Detect which cell encompasses the target text, then output its [X, Y] center coordinate. 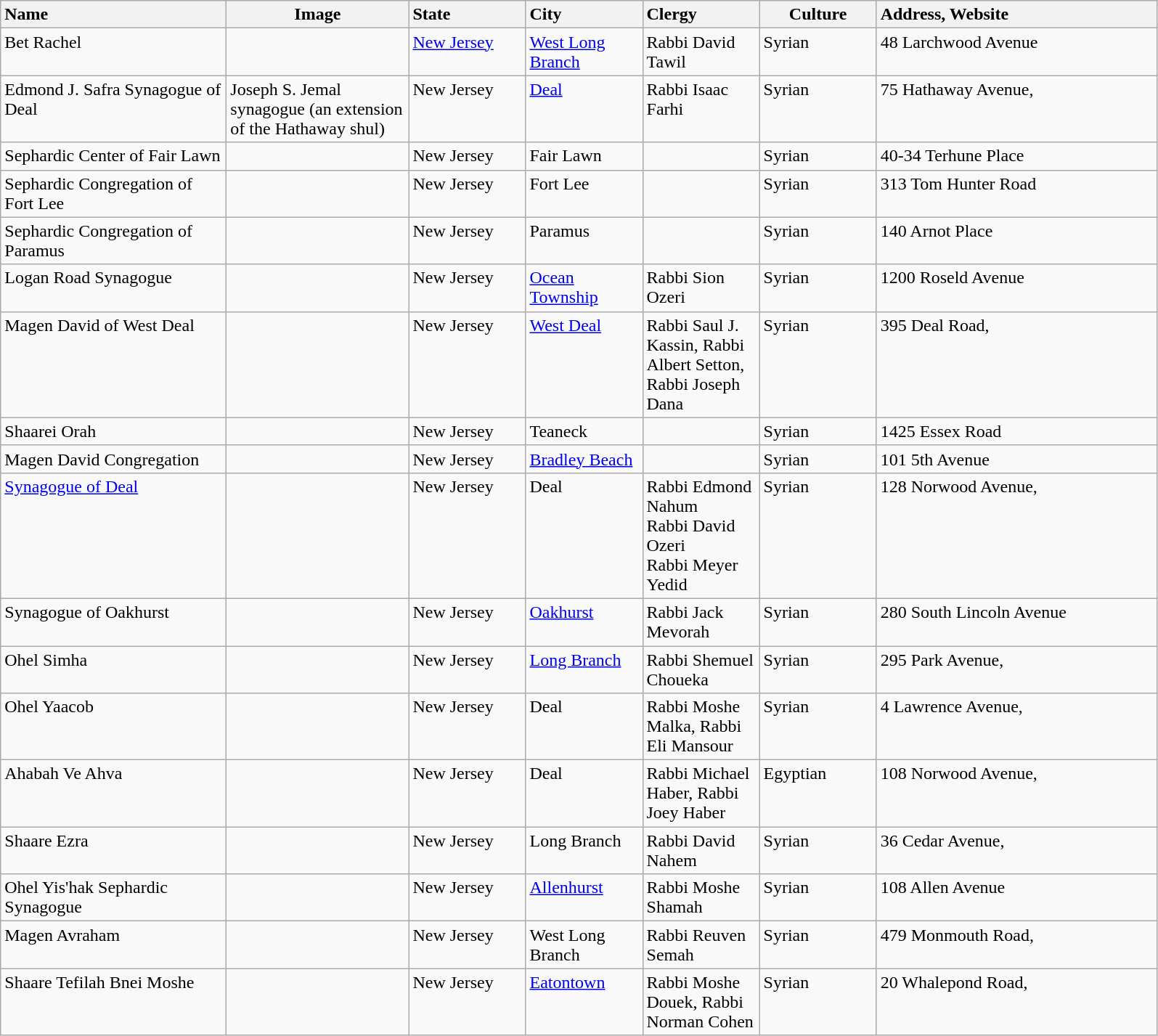
280 South Lincoln Avenue [1016, 621]
313 Tom Hunter Road [1016, 193]
Rabbi Shemuel Choueka [701, 669]
Egyptian [817, 794]
Sephardic Center of Fair Lawn [113, 156]
Ocean Township [584, 287]
395 Deal Road, [1016, 364]
Synagogue of Oakhurst [113, 621]
Rabbi Moshe Shamah [701, 897]
Rabbi Saul J. Kassin, Rabbi Albert Setton, Rabbi Joseph Dana [701, 364]
Shaare Ezra [113, 851]
Paramus [584, 241]
295 Park Avenue, [1016, 669]
Rabbi Jack Mevorah [701, 621]
20 Whalepond Road, [1016, 1002]
Edmond J. Safra Synagogue of Deal [113, 109]
Rabbi Isaac Farhi [701, 109]
Magen Avraham [113, 945]
Rabbi Moshe Douek, Rabbi Norman Cohen [701, 1002]
128 Norwood Avenue, [1016, 536]
City [584, 15]
Rabbi Edmond NahumRabbi David OzeriRabbi Meyer Yedid [701, 536]
State [468, 15]
Rabbi David Nahem [701, 851]
Magen David of West Deal [113, 364]
40-34 Terhune Place [1016, 156]
4 Lawrence Avenue, [1016, 727]
Rabbi Moshe Malka, Rabbi Eli Mansour [701, 727]
Sephardic Congregation of Paramus [113, 241]
101 5th Avenue [1016, 459]
Address, Website [1016, 15]
Bradley Beach [584, 459]
West Deal [584, 364]
Shaare Tefilah Bnei Moshe [113, 1002]
Rabbi Michael Haber, Rabbi Joey Haber [701, 794]
479 Monmouth Road, [1016, 945]
Logan Road Synagogue [113, 287]
108 Norwood Avenue, [1016, 794]
Magen David Congregation [113, 459]
Synagogue of Deal [113, 536]
Teaneck [584, 431]
Rabbi Sion Ozeri [701, 287]
Joseph S. Jemal synagogue (an extension of the Hathaway shul) [318, 109]
Fair Lawn [584, 156]
Eatontown [584, 1002]
Bet Rachel [113, 52]
48 Larchwood Avenue [1016, 52]
108 Allen Avenue [1016, 897]
Ahabah Ve Ahva [113, 794]
Name [113, 15]
75 Hathaway Avenue, [1016, 109]
Rabbi David Tawil [701, 52]
Allenhurst [584, 897]
Fort Lee [584, 193]
1200 Roseld Avenue [1016, 287]
Rabbi Reuven Semah [701, 945]
Oakhurst [584, 621]
36 Cedar Avenue, [1016, 851]
Clergy [701, 15]
Image [318, 15]
1425 Essex Road [1016, 431]
140 Arnot Place [1016, 241]
Culture [817, 15]
Ohel Yaacob [113, 727]
Sephardic Congregation of Fort Lee [113, 193]
Ohel Simha [113, 669]
Shaarei Orah [113, 431]
Ohel Yis'hak Sephardic Synagogue [113, 897]
